Provide the [x, y] coordinate of the cell's center where the given text is located.  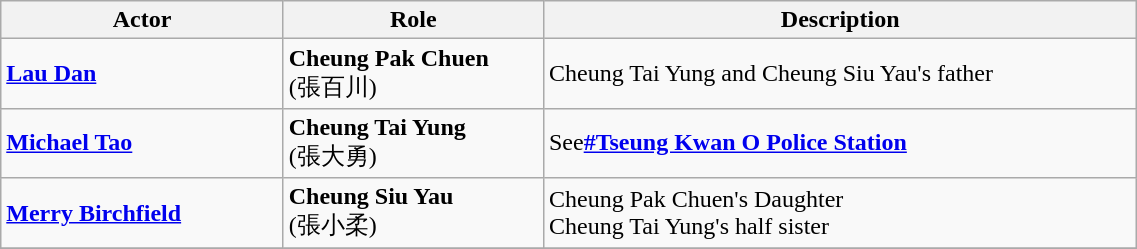
Cheung Siu Yau(張小柔) [413, 213]
Michael Tao [142, 143]
Lau Dan [142, 74]
Cheung Tai Yung(張大勇) [413, 143]
Cheung Tai Yung and Cheung Siu Yau's father [840, 74]
Cheung Pak Chuen(張百川) [413, 74]
Merry Birchfield [142, 213]
Role [413, 20]
Description [840, 20]
Actor [142, 20]
Cheung Pak Chuen's DaughterCheung Tai Yung's half sister [840, 213]
See#Tseung Kwan O Police Station [840, 143]
